Provide the [x, y] coordinate of the cell's center where the given text is located.  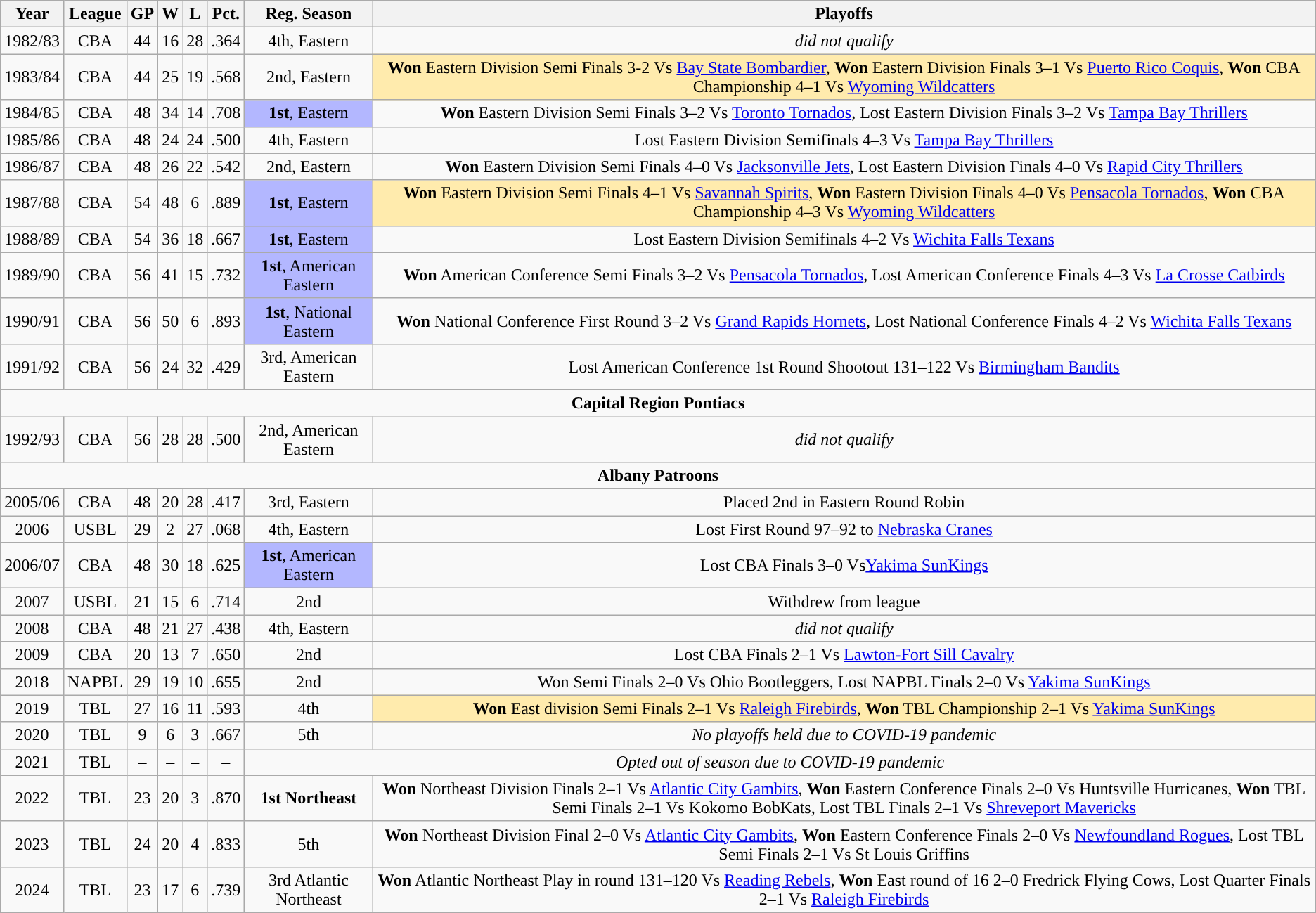
.593 [226, 708]
L [195, 14]
2023 [32, 843]
13 [170, 655]
2nd, American Eastern [309, 439]
Playoffs [844, 14]
2 [170, 529]
Albany Patroons [658, 476]
50 [170, 320]
.438 [226, 628]
Lost Eastern Division Semifinals 4–2 Vs Wichita Falls Texans [844, 239]
1982/83 [32, 41]
10 [195, 682]
.893 [226, 320]
Lost CBA Finals 3–0 VsYakima SunKings [844, 565]
Won Eastern Division Semi Finals 3–2 Vs Toronto Tornados, Lost Eastern Division Finals 3–2 Vs Tampa Bay Thrillers [844, 113]
1989/90 [32, 276]
34 [170, 113]
Won American Conference Semi Finals 3–2 Vs Pensacola Tornados, Lost American Conference Finals 4–3 Vs La Crosse Catbirds [844, 276]
32 [195, 367]
41 [170, 276]
2019 [32, 708]
2018 [32, 682]
4 [195, 843]
2005/06 [32, 503]
Won Eastern Division Semi Finals 4–0 Vs Jacksonville Jets, Lost Eastern Division Finals 4–0 Vs Rapid City Thrillers [844, 167]
Lost CBA Finals 2–1 Vs Lawton-Fort Sill Cavalry [844, 655]
4th [309, 708]
.568 [226, 77]
.625 [226, 565]
26 [170, 167]
Reg. Season [309, 14]
.364 [226, 41]
1983/84 [32, 77]
2006/07 [32, 565]
1985/86 [32, 140]
.429 [226, 367]
3rd, Eastern [309, 503]
11 [195, 708]
9 [142, 735]
22 [195, 167]
25 [170, 77]
1st, National Eastern [309, 320]
.732 [226, 276]
1988/89 [32, 239]
.708 [226, 113]
.417 [226, 503]
1992/93 [32, 439]
1984/85 [32, 113]
1990/91 [32, 320]
17 [170, 890]
.870 [226, 798]
NAPBL [95, 682]
7 [195, 655]
1st Northeast [309, 798]
.739 [226, 890]
1991/92 [32, 367]
GP [142, 14]
2020 [32, 735]
1986/87 [32, 167]
36 [170, 239]
Won Semi Finals 2–0 Vs Ohio Bootleggers, Lost NAPBL Finals 2–0 Vs Yakima SunKings [844, 682]
League [95, 14]
2009 [32, 655]
.833 [226, 843]
2006 [32, 529]
Withdrew from league [844, 602]
.714 [226, 602]
1987/88 [32, 202]
No playoffs held due to COVID-19 pandemic [844, 735]
Pct. [226, 14]
.889 [226, 202]
Lost Eastern Division Semifinals 4–3 Vs Tampa Bay Thrillers [844, 140]
Lost First Round 97–92 to Nebraska Cranes [844, 529]
.655 [226, 682]
Won East division Semi Finals 2–1 Vs Raleigh Firebirds, Won TBL Championship 2–1 Vs Yakima SunKings [844, 708]
2007 [32, 602]
2024 [32, 890]
Opted out of season due to COVID-19 pandemic [780, 762]
2021 [32, 762]
3rd Atlantic Northeast [309, 890]
2008 [32, 628]
W [170, 14]
.068 [226, 529]
.650 [226, 655]
Lost American Conference 1st Round Shootout 131–122 Vs Birmingham Bandits [844, 367]
Year [32, 14]
Capital Region Pontiacs [658, 403]
Won National Conference First Round 3–2 Vs Grand Rapids Hornets, Lost National Conference Finals 4–2 Vs Wichita Falls Texans [844, 320]
14 [195, 113]
Placed 2nd in Eastern Round Robin [844, 503]
.542 [226, 167]
3rd, American Eastern [309, 367]
30 [170, 565]
2022 [32, 798]
